Identify which cell holds the provided text, then report its (x, y) central coordinate. 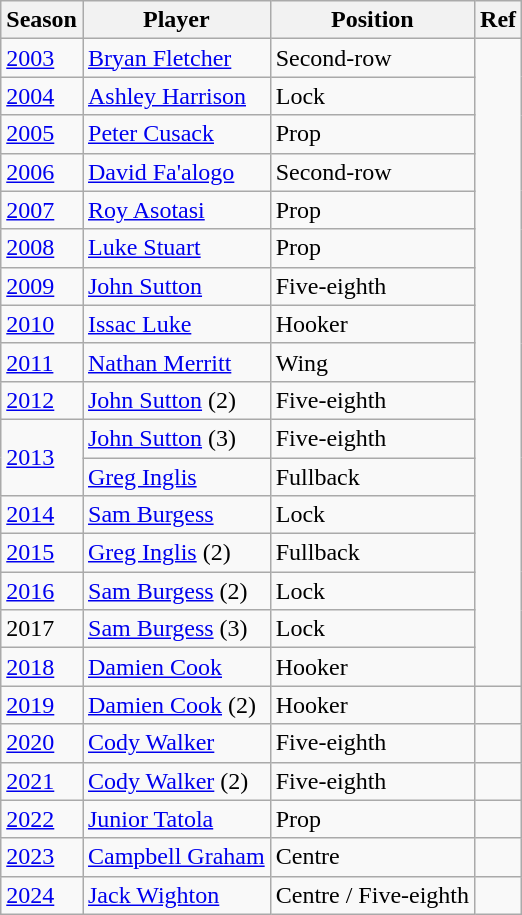
Centre / Five-eighth (372, 895)
Damien Cook (176, 667)
2011 (42, 362)
Position (372, 20)
2006 (42, 172)
2008 (42, 248)
2022 (42, 819)
2003 (42, 58)
2024 (42, 895)
Greg Inglis (176, 477)
2009 (42, 286)
Issac Luke (176, 324)
2010 (42, 324)
Greg Inglis (2) (176, 553)
Cody Walker (176, 743)
Jack Wighton (176, 895)
John Sutton (176, 286)
Cody Walker (2) (176, 781)
Luke Stuart (176, 248)
Damien Cook (2) (176, 705)
Nathan Merritt (176, 362)
2013 (42, 457)
Sam Burgess (176, 515)
2007 (42, 210)
2021 (42, 781)
Sam Burgess (2) (176, 591)
Junior Tatola (176, 819)
Season (42, 20)
2019 (42, 705)
John Sutton (3) (176, 438)
Ashley Harrison (176, 96)
2018 (42, 667)
David Fa'alogo (176, 172)
John Sutton (2) (176, 400)
2017 (42, 629)
2016 (42, 591)
Sam Burgess (3) (176, 629)
Centre (372, 857)
Campbell Graham (176, 857)
Wing (372, 362)
2004 (42, 96)
Player (176, 20)
2020 (42, 743)
2012 (42, 400)
2023 (42, 857)
Peter Cusack (176, 134)
2015 (42, 553)
Ref (498, 20)
Roy Asotasi (176, 210)
Bryan Fletcher (176, 58)
2005 (42, 134)
2014 (42, 515)
